Extract the (X, Y) coordinate from the center of the cell holding the provided text.  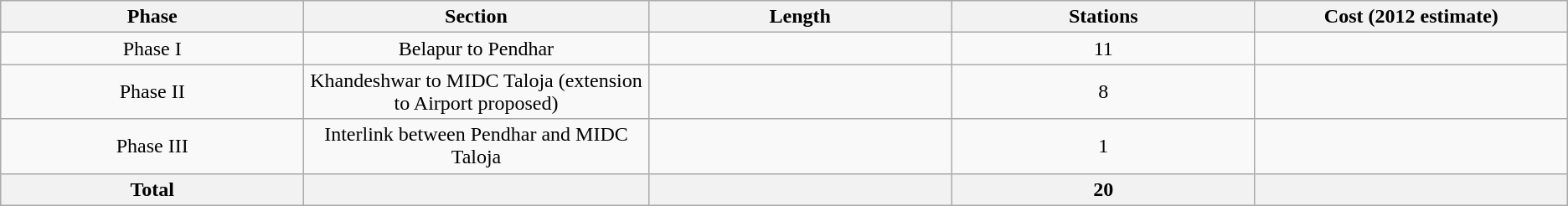
Phase II (152, 92)
Cost (2012 estimate) (1411, 17)
20 (1103, 189)
11 (1103, 49)
Khandeshwar to MIDC Taloja (extension to Airport proposed) (476, 92)
Interlink between Pendhar and MIDC Taloja (476, 146)
8 (1103, 92)
Section (476, 17)
Phase III (152, 146)
Total (152, 189)
Stations (1103, 17)
Phase (152, 17)
Length (800, 17)
Phase I (152, 49)
1 (1103, 146)
Belapur to Pendhar (476, 49)
